For the text-containing cell, return its midpoint in [X, Y] coordinate format. 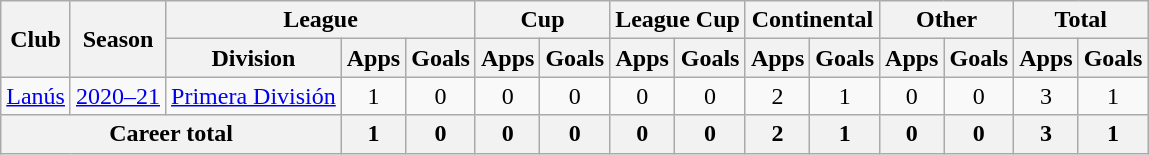
Career total [171, 134]
Club [36, 39]
League [321, 20]
Other [947, 20]
Division [254, 58]
League Cup [678, 20]
Total [1081, 20]
Season [118, 39]
Primera División [254, 96]
Lanús [36, 96]
Continental [812, 20]
2020–21 [118, 96]
Cup [542, 20]
